Identify which cell holds the provided text, then report its (X, Y) central coordinate. 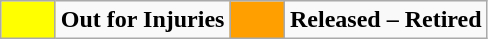
Released – Retired (386, 20)
Out for Injuries (142, 20)
